Return [X, Y] of the center of cell containing provided text 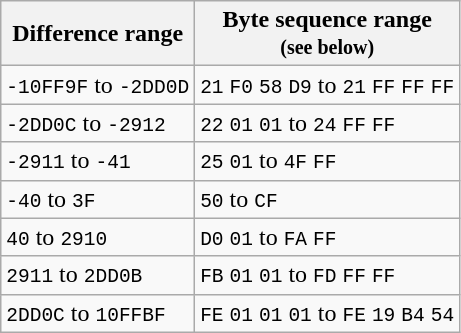
25 01 to 4F FF [328, 161]
2DD0C to 10FFBF [98, 313]
Byte sequence range(see below) [328, 34]
FB 01 01 to FD FF FF [328, 275]
2911 to 2DD0B [98, 275]
-2911 to -41 [98, 161]
40 to 2910 [98, 237]
22 01 01 to 24 FF FF [328, 123]
Difference range [98, 34]
-40 to 3F [98, 199]
50 to CF [328, 199]
-2DD0C to -2912 [98, 123]
FE 01 01 01 to FE 19 B4 54 [328, 313]
D0 01 to FA FF [328, 237]
-10FF9F to -2DD0D [98, 85]
21 F0 58 D9 to 21 FF FF FF [328, 85]
